Provide the [X, Y] coordinate of the cell's center where the given text is located.  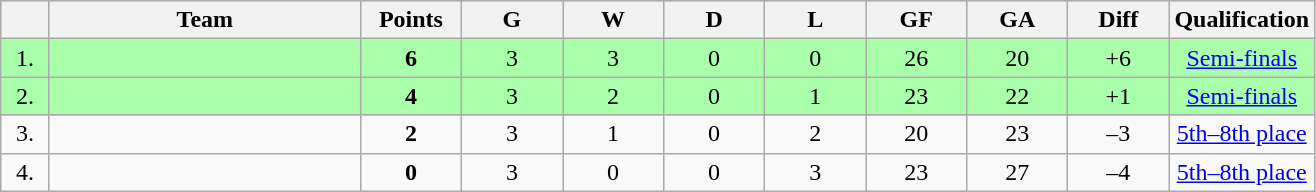
27 [1018, 172]
+6 [1118, 58]
GF [916, 20]
26 [916, 58]
–4 [1118, 172]
4. [26, 172]
1. [26, 58]
–3 [1118, 134]
W [612, 20]
L [816, 20]
GA [1018, 20]
Diff [1118, 20]
4 [410, 96]
22 [1018, 96]
6 [410, 58]
Team [204, 20]
G [512, 20]
D [714, 20]
+1 [1118, 96]
2. [26, 96]
Qualification [1242, 20]
3. [26, 134]
Points [410, 20]
